Output the [x, y] coordinate of the center of the cell containing the given text.  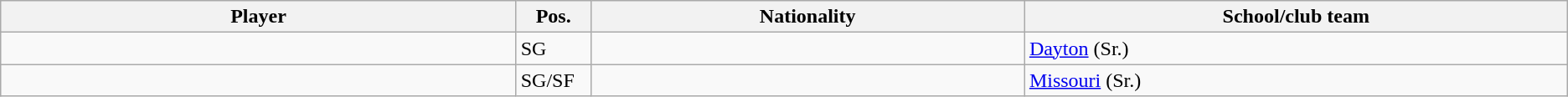
School/club team [1296, 17]
Missouri (Sr.) [1296, 80]
Pos. [553, 17]
Nationality [807, 17]
Player [258, 17]
Dayton (Sr.) [1296, 48]
SG [553, 48]
SG/SF [553, 80]
